Search for the cell housing the specified text and yield its [X, Y] center coordinate. 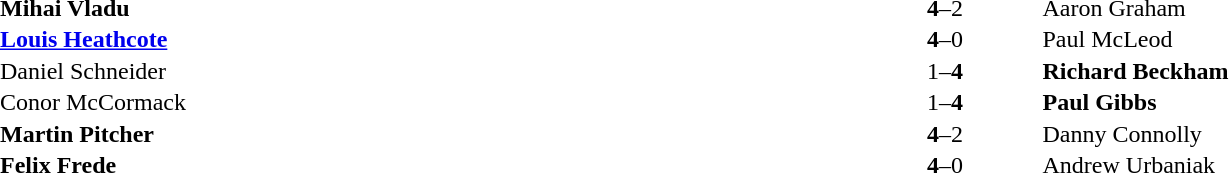
4–2 [944, 134]
4–0 [944, 39]
